Output the [x, y] coordinate of the center of the cell containing the given text.  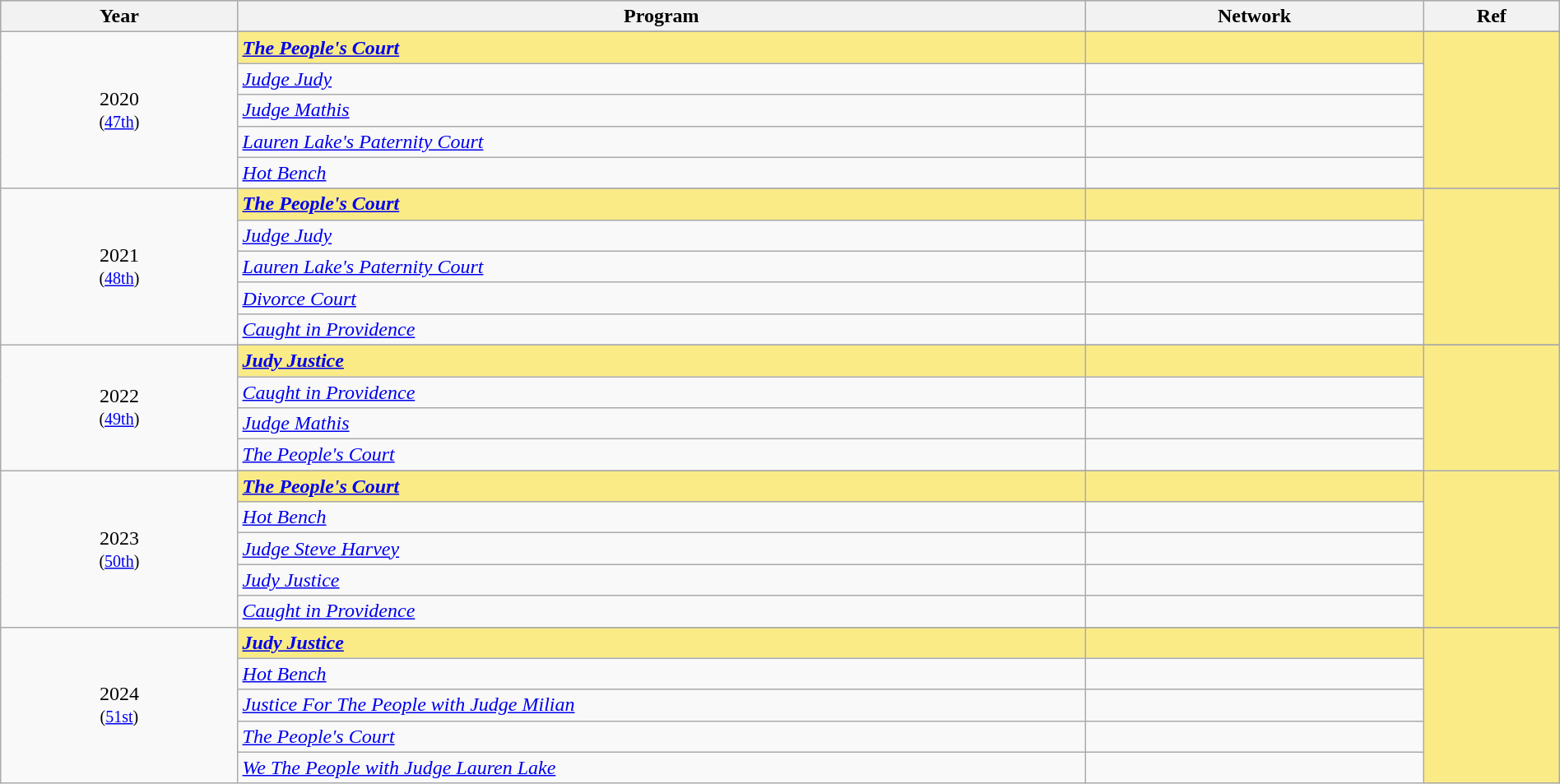
Year [119, 16]
Ref [1491, 16]
2023 (50th) [119, 549]
Judge Steve Harvey [662, 549]
2020 (47th) [119, 110]
Divorce Court [662, 298]
We The People with Judge Lauren Lake [662, 768]
2022 (49th) [119, 407]
Program [662, 16]
Justice For The People with Judge Milian [662, 705]
2024 (51st) [119, 705]
2021 (48th) [119, 267]
Network [1255, 16]
